Provide the [x, y] coordinate of the cell's center where the given text is located.  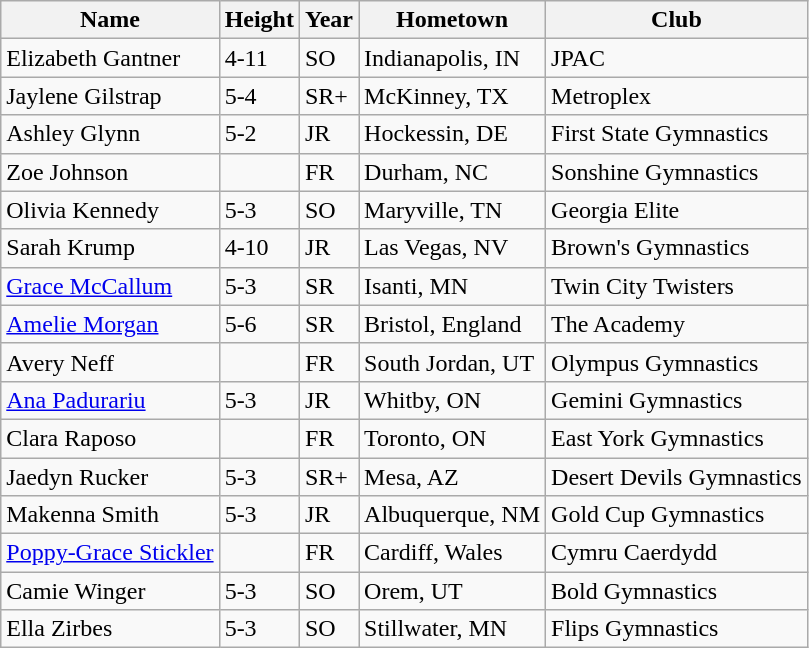
Flips Gymnastics [677, 629]
Clara Raposo [110, 438]
Whitby, ON [452, 400]
Cardiff, Wales [452, 553]
Name [110, 20]
4-11 [259, 58]
4-10 [259, 248]
Hockessin, DE [452, 134]
Ella Zirbes [110, 629]
Jaedyn Rucker [110, 477]
JPAC [677, 58]
Indianapolis, IN [452, 58]
Desert Devils Gymnastics [677, 477]
Cymru Caerdydd [677, 553]
Grace McCallum [110, 286]
East York Gymnastics [677, 438]
Height [259, 20]
McKinney, TX [452, 96]
Gemini Gymnastics [677, 400]
Mesa, AZ [452, 477]
Hometown [452, 20]
Maryville, TN [452, 210]
Albuquerque, NM [452, 515]
Year [328, 20]
Avery Neff [110, 362]
Zoe Johnson [110, 172]
Orem, UT [452, 591]
Twin City Twisters [677, 286]
Sarah Krump [110, 248]
Georgia Elite [677, 210]
Sonshine Gymnastics [677, 172]
Durham, NC [452, 172]
Isanti, MN [452, 286]
Ana Padurariu [110, 400]
Camie Winger [110, 591]
Club [677, 20]
Metroplex [677, 96]
Jaylene Gilstrap [110, 96]
Olivia Kennedy [110, 210]
5-4 [259, 96]
Toronto, ON [452, 438]
Elizabeth Gantner [110, 58]
5-2 [259, 134]
First State Gymnastics [677, 134]
Brown's Gymnastics [677, 248]
Ashley Glynn [110, 134]
Amelie Morgan [110, 324]
Makenna Smith [110, 515]
Olympus Gymnastics [677, 362]
Las Vegas, NV [452, 248]
Bristol, England [452, 324]
Gold Cup Gymnastics [677, 515]
Bold Gymnastics [677, 591]
The Academy [677, 324]
Poppy-Grace Stickler [110, 553]
5-6 [259, 324]
South Jordan, UT [452, 362]
Stillwater, MN [452, 629]
